Extract the (X, Y) coordinate from the center of the cell holding the provided text.  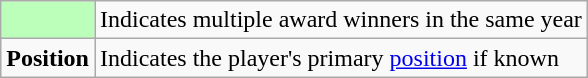
Indicates multiple award winners in the same year (340, 20)
Indicates the player's primary position if known (340, 58)
Position (48, 58)
